Provide the [X, Y] coordinate of the cell's center where the given text is located.  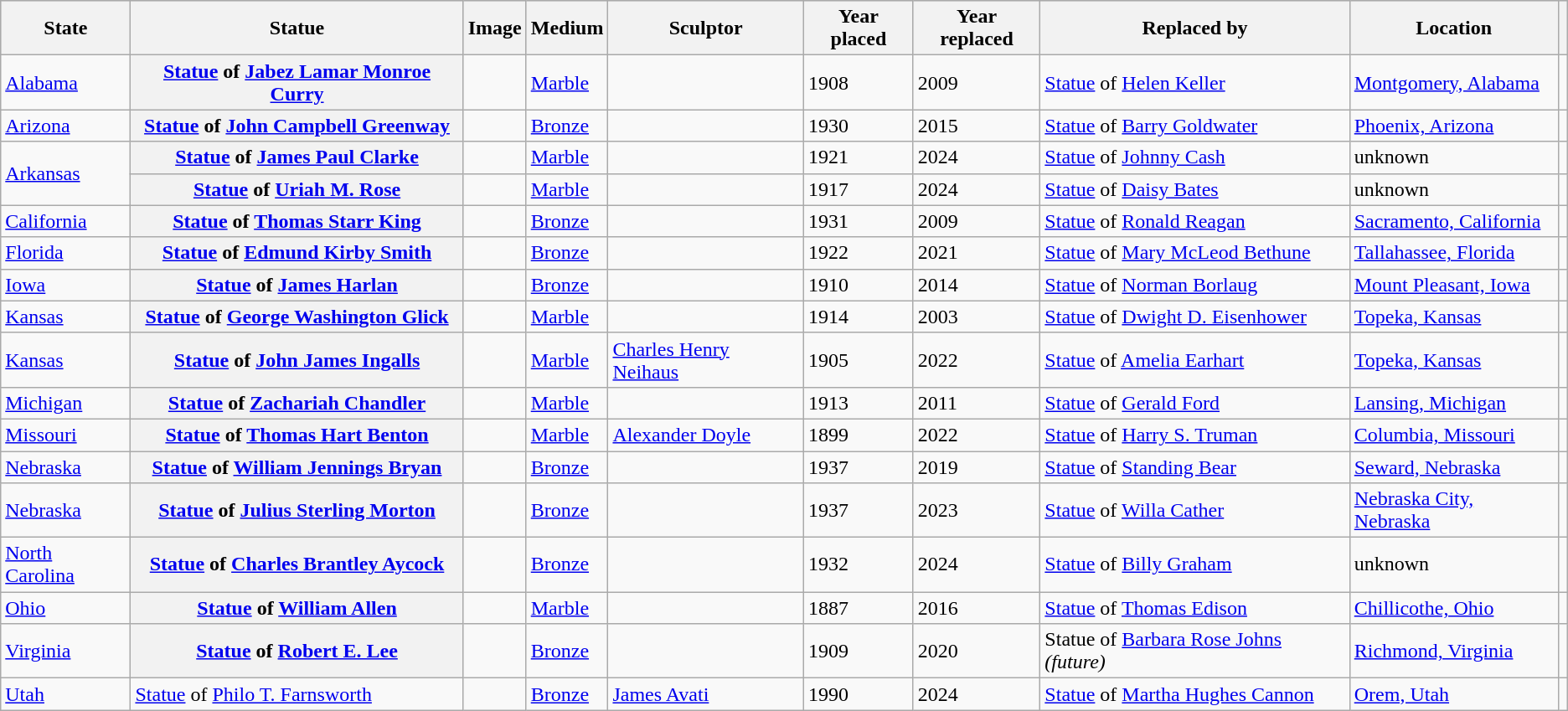
Charles Henry Neihaus [706, 360]
Location [1454, 28]
Mount Pleasant, Iowa [1454, 285]
1909 [859, 652]
Statue of Billy Graham [1194, 564]
Iowa [65, 285]
California [65, 221]
Statue of Zachariah Chandler [297, 403]
Orem, Utah [1454, 694]
Statue of Thomas Hart Benton [297, 435]
Chillicothe, Ohio [1454, 608]
Sculptor [706, 28]
James Avati [706, 694]
Statue of Helen Keller [1194, 82]
Statue of Harry S. Truman [1194, 435]
Statue of George Washington Glick [297, 317]
Seward, Nebraska [1454, 466]
1910 [859, 285]
2011 [977, 403]
1930 [859, 126]
1913 [859, 403]
Missouri [65, 435]
Statue of Ronald Reagan [1194, 221]
Medium [567, 28]
1921 [859, 157]
2019 [977, 466]
Statue of John James Ingalls [297, 360]
Statue of Johnny Cash [1194, 157]
2015 [977, 126]
2003 [977, 317]
Statue of James Paul Clarke [297, 157]
1990 [859, 694]
State [65, 28]
Virginia [65, 652]
Year replaced [977, 28]
Utah [65, 694]
2023 [977, 511]
1922 [859, 253]
Phoenix, Arizona [1454, 126]
Statue of James Harlan [297, 285]
Statue of Uriah M. Rose [297, 189]
Statue of Standing Bear [1194, 466]
1899 [859, 435]
2020 [977, 652]
Statue of Thomas Starr King [297, 221]
Replaced by [1194, 28]
Statue of Dwight D. Eisenhower [1194, 317]
Statue of Norman Borlaug [1194, 285]
Lansing, Michigan [1454, 403]
Statue of Martha Hughes Cannon [1194, 694]
1932 [859, 564]
Statue of Thomas Edison [1194, 608]
Richmond, Virginia [1454, 652]
Nebraska City, Nebraska [1454, 511]
Statue of Jabez Lamar Monroe Curry [297, 82]
Sacramento, California [1454, 221]
Columbia, Missouri [1454, 435]
Statue of Robert E. Lee [297, 652]
Year placed [859, 28]
1905 [859, 360]
Statue of Amelia Earhart [1194, 360]
North Carolina [65, 564]
1887 [859, 608]
1914 [859, 317]
Statue of John Campbell Greenway [297, 126]
1917 [859, 189]
Statue of Willa Cather [1194, 511]
2014 [977, 285]
Image [494, 28]
Statue of Barbara Rose Johns (future) [1194, 652]
Alexander Doyle [706, 435]
1908 [859, 82]
2021 [977, 253]
Arkansas [65, 173]
Tallahassee, Florida [1454, 253]
Montgomery, Alabama [1454, 82]
Michigan [65, 403]
Statue of Philo T. Farnsworth [297, 694]
Statue of Edmund Kirby Smith [297, 253]
Arizona [65, 126]
Statue of Charles Brantley Aycock [297, 564]
Statue [297, 28]
Statue of Julius Sterling Morton [297, 511]
Statue of Mary McLeod Bethune [1194, 253]
Statue of William Jennings Bryan [297, 466]
Alabama [65, 82]
Statue of Barry Goldwater [1194, 126]
2016 [977, 608]
Florida [65, 253]
Statue of William Allen [297, 608]
Ohio [65, 608]
1931 [859, 221]
Statue of Gerald Ford [1194, 403]
Statue of Daisy Bates [1194, 189]
